Capture the cell that displays the provided text and extract its [x, y] central coordinate. 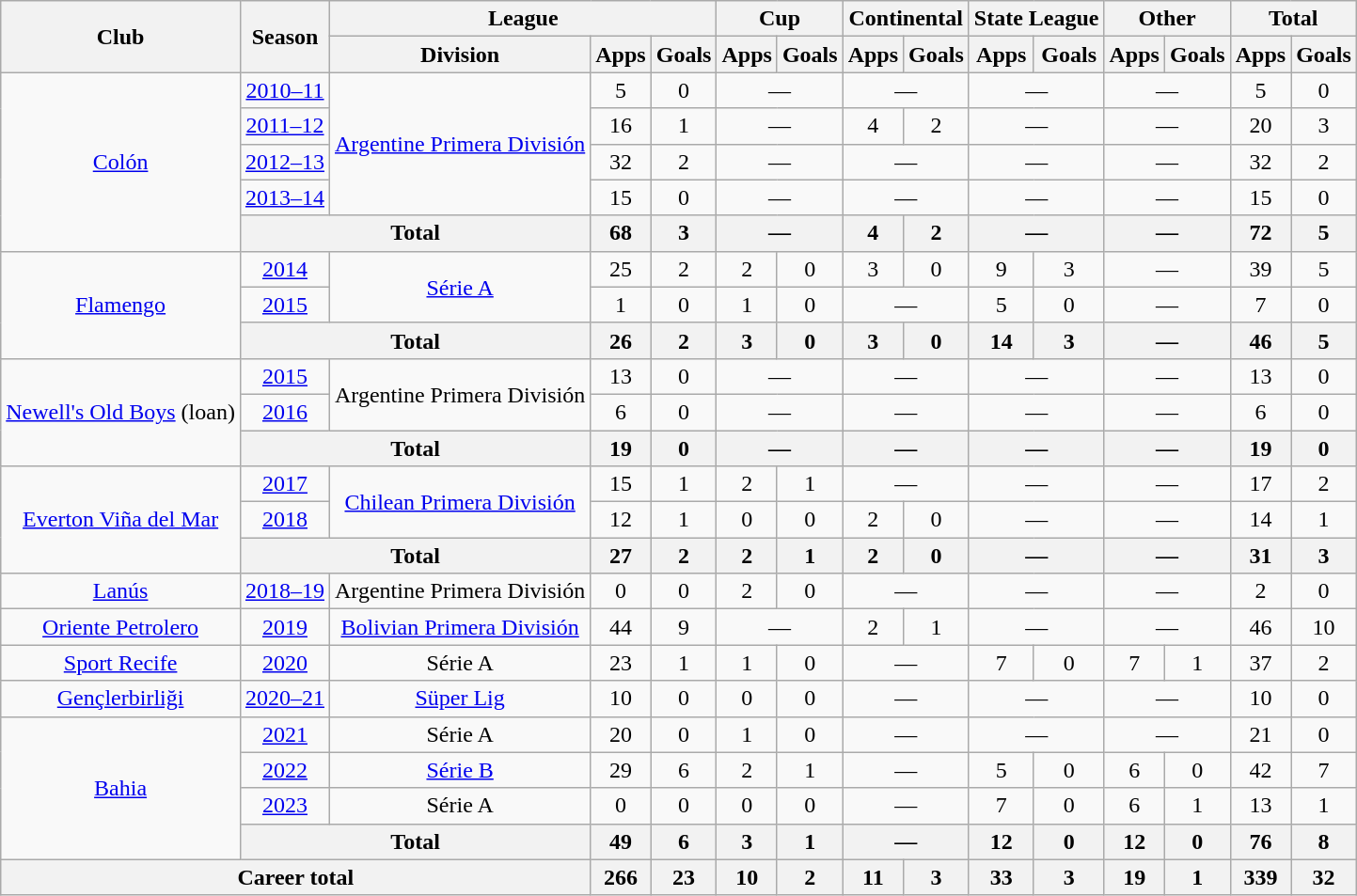
Chilean Primera División [461, 502]
16 [621, 126]
339 [1260, 877]
2021 [284, 734]
Career total [295, 877]
21 [1260, 734]
11 [873, 877]
2014 [284, 269]
Série B [461, 770]
Oriente Petrolero [120, 627]
2012–13 [284, 162]
8 [1324, 841]
33 [1001, 877]
2016 [284, 412]
76 [1260, 841]
Other [1167, 19]
Sport Recife [120, 663]
2011–12 [284, 126]
Everton Viña del Mar [120, 520]
266 [621, 877]
2017 [284, 484]
Cup [780, 19]
31 [1260, 556]
2013–14 [284, 197]
Gençlerbirliği [120, 699]
Colón [120, 162]
37 [1260, 663]
72 [1260, 233]
State League [1036, 19]
League [523, 19]
29 [621, 770]
Bolivian Primera División [461, 627]
27 [621, 556]
2018–19 [284, 591]
Season [284, 37]
Lanús [120, 591]
2020 [284, 663]
17 [1260, 484]
2018 [284, 520]
2022 [284, 770]
Süper Lig [461, 699]
Continental [906, 19]
2019 [284, 627]
2020–21 [284, 699]
Flamengo [120, 305]
68 [621, 233]
26 [621, 340]
2023 [284, 806]
39 [1260, 269]
Club [120, 37]
25 [621, 269]
Bahia [120, 788]
Division [461, 55]
44 [621, 627]
49 [621, 841]
2010–11 [284, 90]
Newell's Old Boys (loan) [120, 412]
42 [1260, 770]
